From the cell containing the given text, extract its center point as [x, y] coordinate. 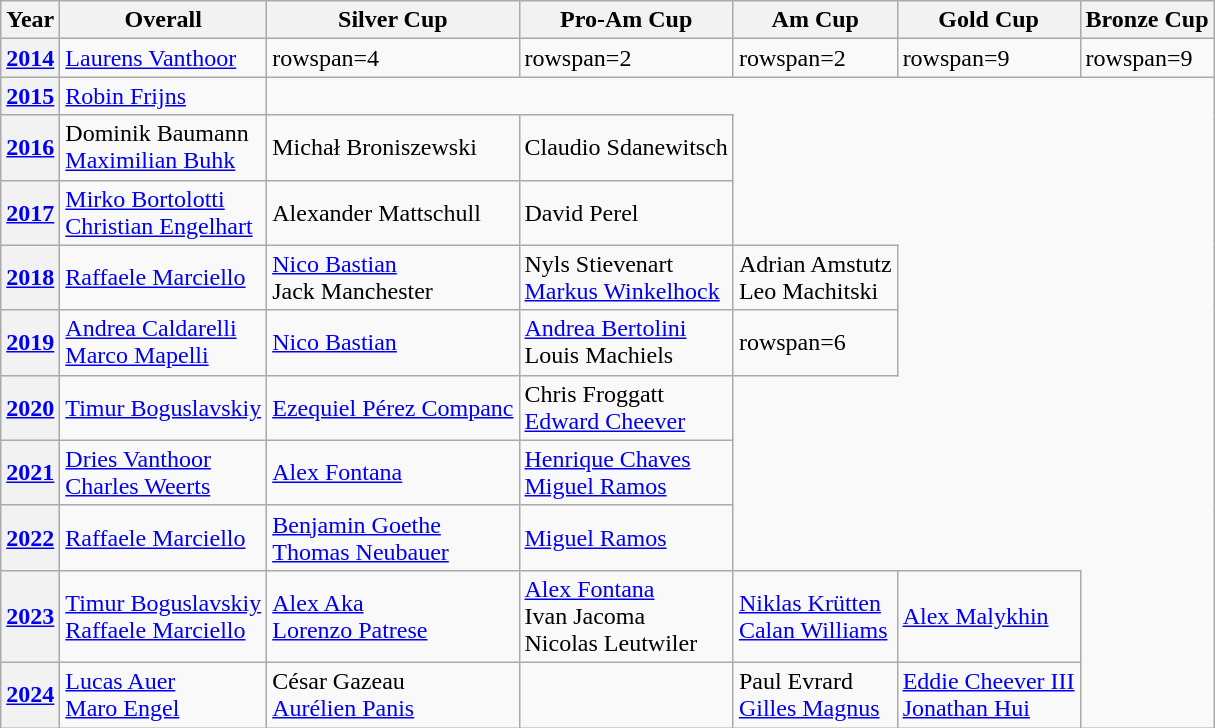
Nico Bastian [393, 342]
César Gazeau Aurélien Panis [393, 694]
Alex Fontana [393, 472]
Alex Fontana Ivan Jacoma Nicolas Leutwiler [626, 616]
Nyls Stievenart Markus Winkelhock [626, 278]
Adrian Amstutz Leo Machitski [815, 278]
Andrea Bertolini Louis Machiels [626, 342]
Lucas Auer Maro Engel [164, 694]
2021 [30, 472]
2015 [30, 96]
Alexander Mattschull [393, 212]
Gold Cup [988, 20]
Dries Vanthoor Charles Weerts [164, 472]
rowspan=4 [393, 58]
2024 [30, 694]
Andrea Caldarelli Marco Mapelli [164, 342]
Timur Boguslavskiy [164, 408]
Laurens Vanthoor [164, 58]
Dominik Baumann Maximilian Buhk [164, 148]
Alex Malykhin [988, 616]
Robin Frijns [164, 96]
Niklas Krütten Calan Williams [815, 616]
Ezequiel Pérez Companc [393, 408]
Michał Broniszewski [393, 148]
rowspan=6 [815, 342]
David Perel [626, 212]
2016 [30, 148]
Year [30, 20]
Alex Aka Lorenzo Patrese [393, 616]
Pro-Am Cup [626, 20]
Timur Boguslavskiy Raffaele Marciello [164, 616]
Benjamin Goethe Thomas Neubauer [393, 538]
Chris Froggatt Edward Cheever [626, 408]
Overall [164, 20]
2014 [30, 58]
Henrique Chaves Miguel Ramos [626, 472]
Claudio Sdanewitsch [626, 148]
Silver Cup [393, 20]
2018 [30, 278]
Miguel Ramos [626, 538]
2017 [30, 212]
2020 [30, 408]
Am Cup [815, 20]
Bronze Cup [1147, 20]
2019 [30, 342]
Eddie Cheever III Jonathan Hui [988, 694]
Nico Bastian Jack Manchester [393, 278]
2022 [30, 538]
Mirko Bortolotti Christian Engelhart [164, 212]
2023 [30, 616]
Paul Evrard Gilles Magnus [815, 694]
